Identify which cell holds the provided text, then report its (X, Y) central coordinate. 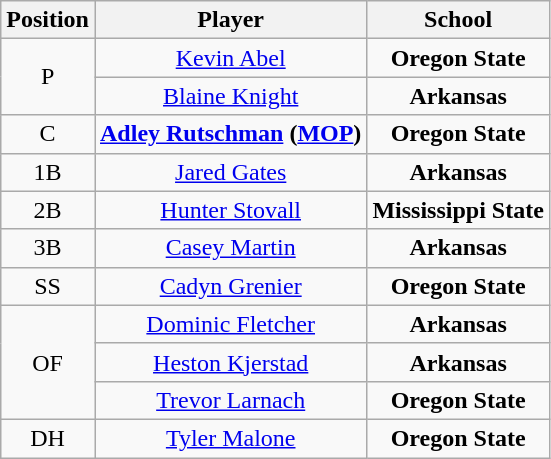
Cadyn Grenier (230, 286)
Tyler Malone (230, 438)
OF (48, 362)
Dominic Fletcher (230, 324)
Heston Kjerstad (230, 362)
Player (230, 20)
Adley Rutschman (MOP) (230, 134)
Kevin Abel (230, 58)
P (48, 77)
3B (48, 248)
Jared Gates (230, 172)
Casey Martin (230, 248)
SS (48, 286)
School (458, 20)
2B (48, 210)
Mississippi State (458, 210)
Hunter Stovall (230, 210)
DH (48, 438)
Position (48, 20)
Trevor Larnach (230, 400)
1B (48, 172)
C (48, 134)
Blaine Knight (230, 96)
